Scan for the cell matching the given text and deliver its [X, Y] coordinate at center. 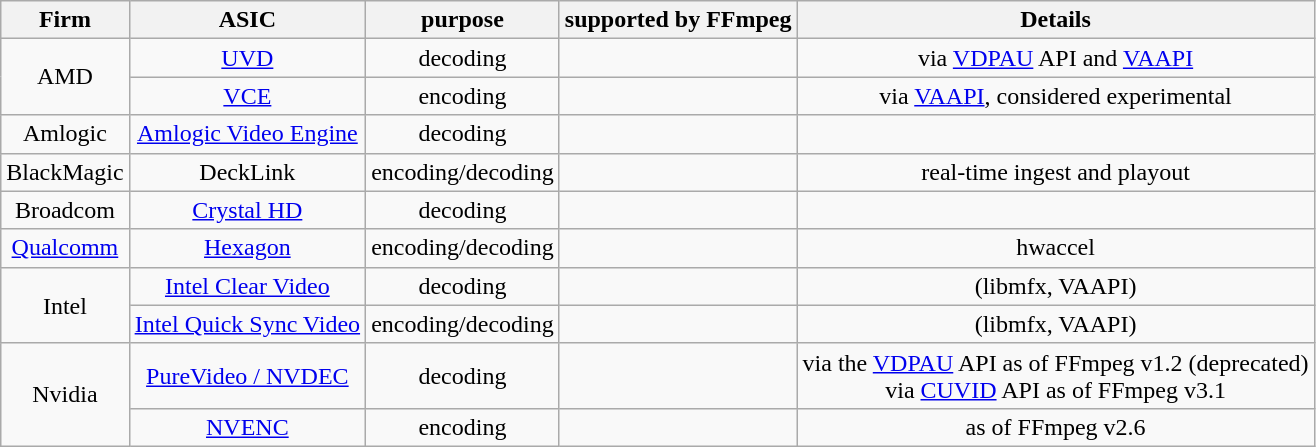
Amlogic Video Engine [247, 134]
Details [1056, 20]
purpose [463, 20]
Nvidia [65, 394]
BlackMagic [65, 172]
hwaccel [1056, 248]
Intel [65, 305]
Intel Quick Sync Video [247, 324]
Hexagon [247, 248]
Intel Clear Video [247, 286]
UVD [247, 58]
ASIC [247, 20]
Qualcomm [65, 248]
supported by FFmpeg [678, 20]
via VDPAU API and VAAPI [1056, 58]
DeckLink [247, 172]
real-time ingest and playout [1056, 172]
Amlogic [65, 134]
NVENC [247, 427]
Crystal HD [247, 210]
Broadcom [65, 210]
via the VDPAU API as of FFmpeg v1.2 (deprecated)via CUVID API as of FFmpeg v3.1 [1056, 376]
as of FFmpeg v2.6 [1056, 427]
PureVideo / NVDEC [247, 376]
via VAAPI, considered experimental [1056, 96]
VCE [247, 96]
AMD [65, 77]
Firm [65, 20]
